Extract the [x, y] coordinate from the center of the cell holding the provided text.  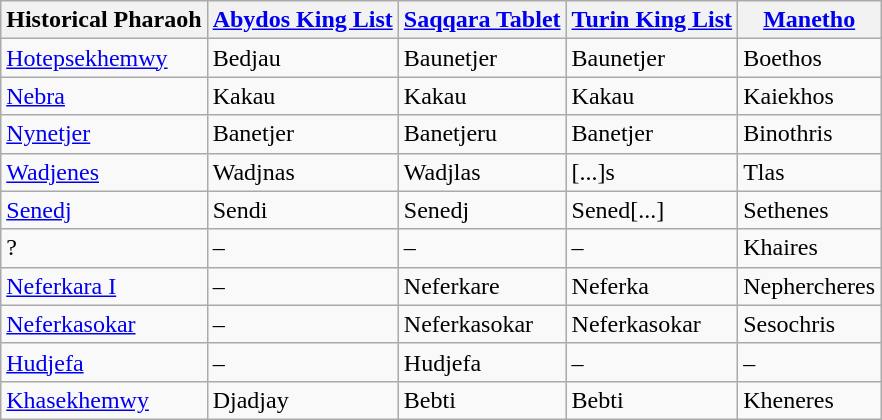
Sened[...] [652, 210]
Abydos King List [302, 20]
Bedjau [302, 58]
Turin King List [652, 20]
Kaiekhos [810, 96]
Nephercheres [810, 286]
Neferkara I [104, 286]
Khasekhemwy [104, 400]
Neferkare [482, 286]
Tlas [810, 172]
Saqqara Tablet [482, 20]
[...]s [652, 172]
Hotepsekhemwy [104, 58]
Sethenes [810, 210]
Nynetjer [104, 134]
Sesochris [810, 324]
Banetjeru [482, 134]
Neferka [652, 286]
Wadjenes [104, 172]
Manetho [810, 20]
Wadjlas [482, 172]
Wadjnas [302, 172]
? [104, 248]
Nebra [104, 96]
Djadjay [302, 400]
Kheneres [810, 400]
Binothris [810, 134]
Boethos [810, 58]
Historical Pharaoh [104, 20]
Khaires [810, 248]
Sendi [302, 210]
